Output the (x, y) coordinate of the center of the cell containing the given text.  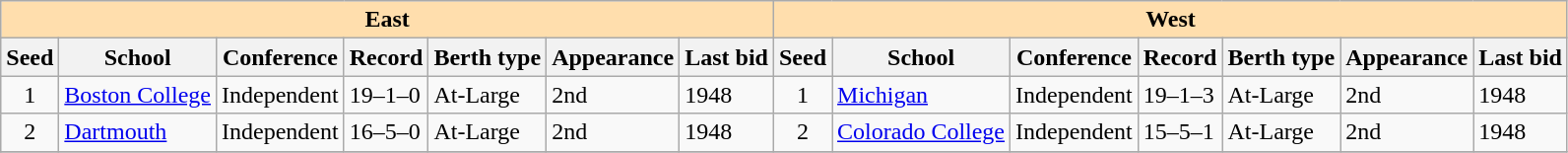
West (1170, 20)
Michigan (922, 95)
Boston College (138, 95)
16–5–0 (386, 132)
19–1–3 (1180, 95)
15–5–1 (1180, 132)
Dartmouth (138, 132)
East (388, 20)
19–1–0 (386, 95)
Colorado College (922, 132)
